Return the (x, y) coordinate for the center point of the cell that contains the specified text.  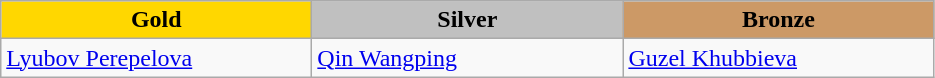
Bronze (778, 20)
Lyubov Perepelova (156, 58)
Qin Wangping (468, 58)
Gold (156, 20)
Silver (468, 20)
Guzel Khubbieva (778, 58)
